Scan for the cell matching the given text and deliver its [X, Y] coordinate at center. 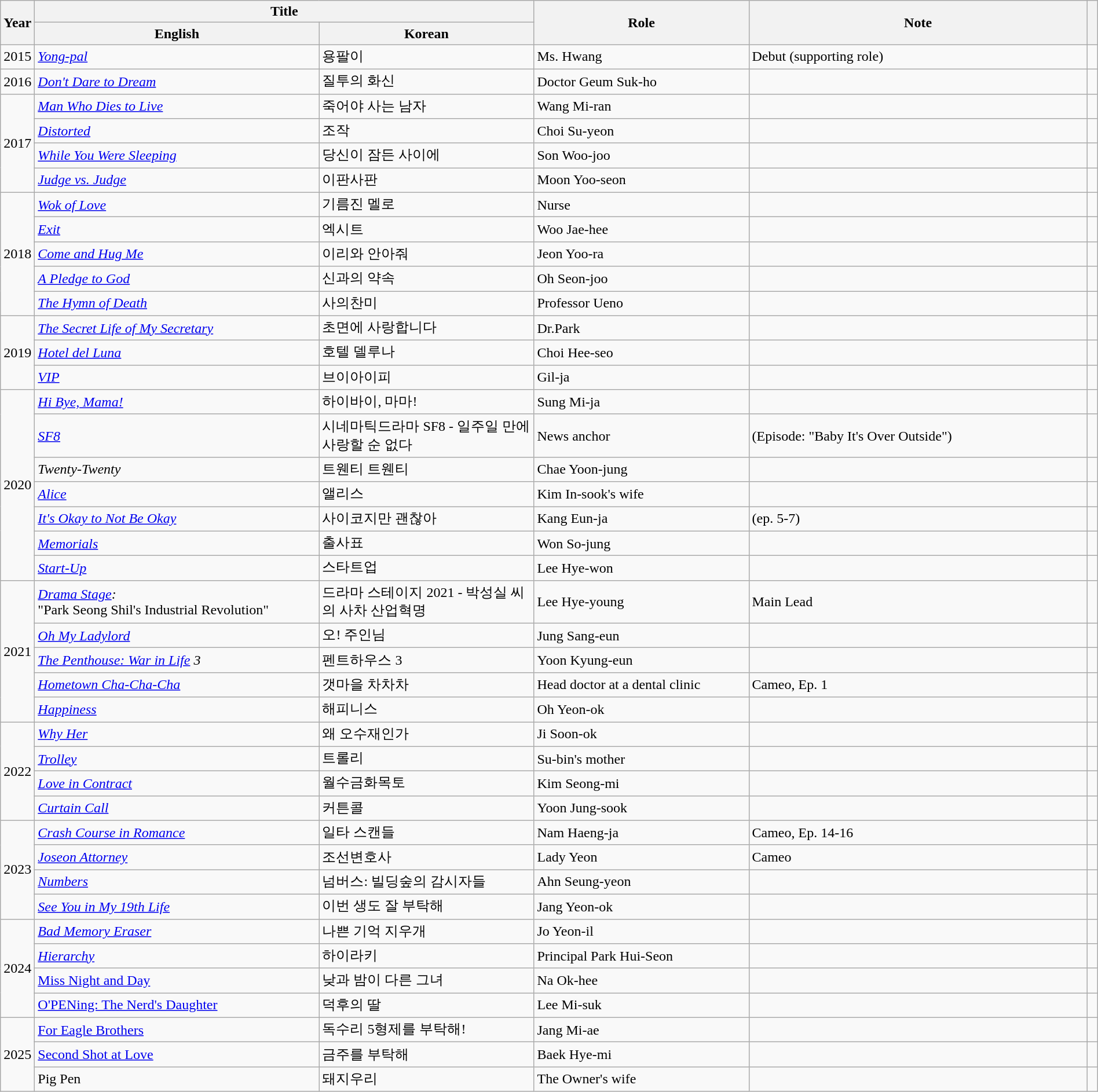
스타트업 [426, 569]
오! 주인님 [426, 636]
하이바이, 마마! [426, 402]
Head doctor at a dental clinic [642, 684]
Title [284, 12]
Lee Hye-won [642, 569]
See You in My 19th Life [177, 907]
2024 [17, 968]
Happiness [177, 710]
Sung Mi-ja [642, 402]
(Episode: "Baby It's Over Outside") [918, 435]
신과의 약속 [426, 279]
독수리 5형제를 부탁해! [426, 1029]
금주를 부탁해 [426, 1055]
당신이 잠든 사이에 [426, 155]
Role [642, 23]
Ji Soon-ok [642, 734]
Miss Night and Day [177, 981]
Drama Stage:"Park Seong Shil's Industrial Revolution" [177, 602]
Cameo [918, 857]
Nam Haeng-ja [642, 833]
돼지우리 [426, 1079]
Jang Yeon-ok [642, 907]
The Hymn of Death [177, 303]
Trolley [177, 758]
Kang Eun-ja [642, 519]
Distorted [177, 131]
출사표 [426, 543]
일타 스캔들 [426, 833]
For Eagle Brothers [177, 1029]
Choi Su-yeon [642, 131]
O'PENing: The Nerd's Daughter [177, 1005]
기름진 멜로 [426, 205]
Professor Ueno [642, 303]
이리와 안아줘 [426, 254]
Yoon Kyung-eun [642, 660]
조작 [426, 131]
Pig Pen [177, 1079]
Judge vs. Judge [177, 181]
앨리스 [426, 494]
Year [17, 23]
SF8 [177, 435]
Woo Jae-hee [642, 229]
Moon Yoo-seon [642, 181]
2017 [17, 143]
Love in Contract [177, 784]
이번 생도 잘 부탁해 [426, 907]
2020 [17, 485]
Doctor Geum Suk-ho [642, 81]
Wang Mi-ran [642, 107]
Yoon Jung-sook [642, 808]
Debut (supporting role) [918, 57]
덕후의 딸 [426, 1005]
2016 [17, 81]
English [177, 34]
Crash Course in Romance [177, 833]
Oh My Ladylord [177, 636]
Why Her [177, 734]
The Secret Life of My Secretary [177, 328]
The Penthouse: War in Life 3 [177, 660]
Main Lead [918, 602]
갯마을 차차차 [426, 684]
해피니스 [426, 710]
사이코지만 괜찮아 [426, 519]
Na Ok-hee [642, 981]
Lady Yeon [642, 857]
2021 [17, 651]
Note [918, 23]
2015 [17, 57]
나쁜 기억 지우개 [426, 931]
2023 [17, 870]
Alice [177, 494]
엑시트 [426, 229]
Won So-jung [642, 543]
2025 [17, 1054]
용팔이 [426, 57]
Nurse [642, 205]
월수금화목토 [426, 784]
넘버스: 빌딩숲의 감시자들 [426, 882]
Kim In-sook's wife [642, 494]
펜트하우스 3 [426, 660]
Yong-pal [177, 57]
낮과 밤이 다른 그녀 [426, 981]
시네마틱드라마 SF8 - 일주일 만에 사랑할 순 없다 [426, 435]
2019 [17, 353]
커튼콜 [426, 808]
Start-Up [177, 569]
Lee Hye-young [642, 602]
Su-bin's mother [642, 758]
Jung Sang-eun [642, 636]
VIP [177, 378]
Bad Memory Eraser [177, 931]
Ahn Seung-yeon [642, 882]
Ms. Hwang [642, 57]
Son Woo-joo [642, 155]
Exit [177, 229]
Lee Mi-suk [642, 1005]
이판사판 [426, 181]
Jo Yeon-il [642, 931]
Oh Seon-joo [642, 279]
2018 [17, 254]
A Pledge to God [177, 279]
Korean [426, 34]
Hometown Cha-Cha-Cha [177, 684]
Jeon Yoo-ra [642, 254]
Kim Seong-mi [642, 784]
왜 오수재인가 [426, 734]
드라마 스테이지 2021 - 박성실 씨의 사차 산업혁명 [426, 602]
Jang Mi-ae [642, 1029]
브이아이피 [426, 378]
Don't Dare to Dream [177, 81]
Oh Yeon-ok [642, 710]
Second Shot at Love [177, 1055]
하이라키 [426, 957]
Hi Bye, Mama! [177, 402]
Curtain Call [177, 808]
트롤리 [426, 758]
Come and Hug Me [177, 254]
Wok of Love [177, 205]
Man Who Dies to Live [177, 107]
Baek Hye-mi [642, 1055]
It's Okay to Not Be Okay [177, 519]
Cameo, Ep. 14-16 [918, 833]
Joseon Attorney [177, 857]
조선변호사 [426, 857]
Gil-ja [642, 378]
Chae Yoon-jung [642, 469]
질투의 화신 [426, 81]
Choi Hee-seo [642, 353]
죽어야 사는 남자 [426, 107]
Cameo, Ep. 1 [918, 684]
초면에 사랑합니다 [426, 328]
2022 [17, 771]
트웬티 트웬티 [426, 469]
호텔 델루나 [426, 353]
Dr.Park [642, 328]
Numbers [177, 882]
News anchor [642, 435]
사의찬미 [426, 303]
The Owner's wife [642, 1079]
Twenty-Twenty [177, 469]
Hierarchy [177, 957]
While You Were Sleeping [177, 155]
Memorials [177, 543]
Principal Park Hui-Seon [642, 957]
(ep. 5-7) [918, 519]
Hotel del Luna [177, 353]
